Identify which cell holds the provided text, then report its (x, y) central coordinate. 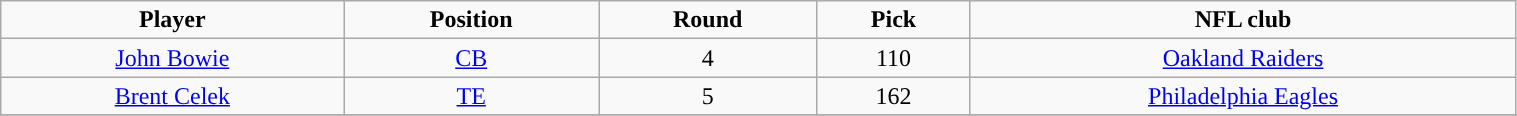
TE (472, 96)
Player (172, 20)
5 (707, 96)
Philadelphia Eagles (1243, 96)
John Bowie (172, 58)
Position (472, 20)
Brent Celek (172, 96)
NFL club (1243, 20)
Oakland Raiders (1243, 58)
4 (707, 58)
110 (894, 58)
162 (894, 96)
Round (707, 20)
Pick (894, 20)
CB (472, 58)
